Pinpoint the cell where the given text exists, returning its (X, Y) midpoint coordinate. 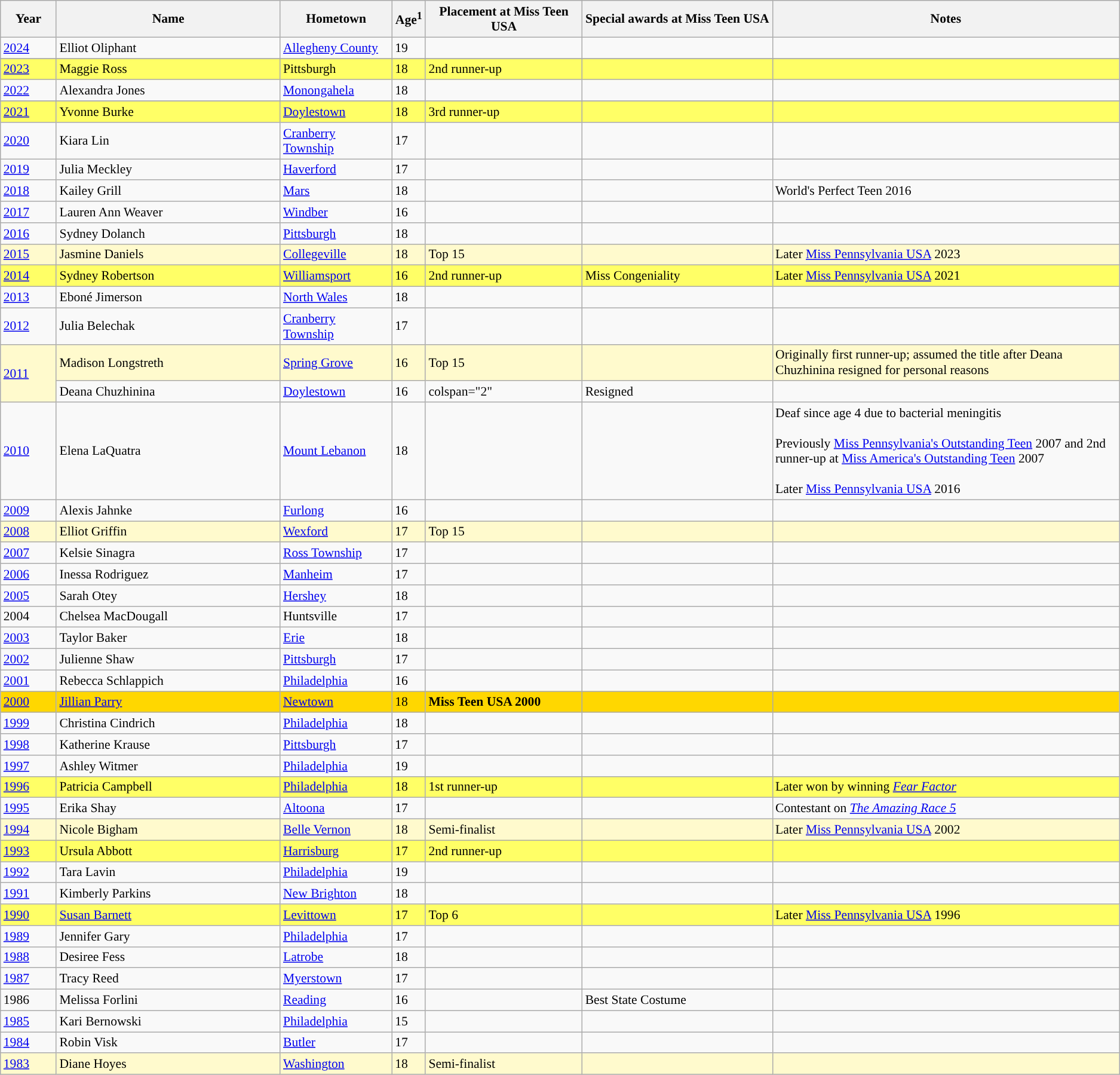
Miss Congeniality (677, 276)
Desiree Fess (168, 957)
Katherine Krause (168, 745)
1985 (29, 1021)
2002 (29, 660)
Year (29, 19)
Patricia Campbell (168, 787)
Levittown (336, 915)
1994 (29, 830)
2014 (29, 276)
2018 (29, 191)
Sydney Robertson (168, 276)
Erie (336, 638)
1984 (29, 1043)
Nicole Bigham (168, 830)
Julia Belechak (168, 326)
Ursula Abbott (168, 851)
Kelsie Sinagra (168, 553)
Allegheny County (336, 48)
2013 (29, 298)
2020 (29, 141)
Resigned (677, 392)
Special awards at Miss Teen USA (677, 19)
Kailey Grill (168, 191)
Later Miss Pennsylvania USA 2002 (946, 830)
Harrisburg (336, 851)
Age1 (409, 19)
1991 (29, 894)
2009 (29, 510)
Jasmine Daniels (168, 255)
Later Miss Pennsylvania USA 1996 (946, 915)
2003 (29, 638)
Spring Grove (336, 362)
Madison Longstreth (168, 362)
colspan="2" (504, 392)
Diane Hoyes (168, 1064)
1997 (29, 766)
1983 (29, 1064)
2019 (29, 170)
Lauren Ann Weaver (168, 212)
Wexford (336, 532)
Alexandra Jones (168, 91)
Kiara Lin (168, 141)
Later won by winning Fear Factor (946, 787)
Mount Lebanon (336, 451)
Washington (336, 1064)
1998 (29, 745)
2016 (29, 234)
2023 (29, 69)
Robin Visk (168, 1043)
Maggie Ross (168, 69)
Belle Vernon (336, 830)
Tara Lavin (168, 872)
Elliot Griffin (168, 532)
Ashley Witmer (168, 766)
1995 (29, 808)
Collegeville (336, 255)
Erika Shay (168, 808)
Miss Teen USA 2000 (504, 702)
1989 (29, 936)
World's Perfect Teen 2016 (946, 191)
Name (168, 19)
Butler (336, 1043)
Elliot Oliphant (168, 48)
Monongahela (336, 91)
2010 (29, 451)
2024 (29, 48)
New Brighton (336, 894)
2000 (29, 702)
Eboné Jimerson (168, 298)
Latrobe (336, 957)
2005 (29, 596)
Rebecca Schlappich (168, 681)
2001 (29, 681)
Sydney Dolanch (168, 234)
Furlong (336, 510)
Windber (336, 212)
Julienne Shaw (168, 660)
2021 (29, 112)
Hometown (336, 19)
Sarah Otey (168, 596)
Christina Cindrich (168, 724)
15 (409, 1021)
2015 (29, 255)
Originally first runner-up; assumed the title after Deana Chuzhinina resigned for personal reasons (946, 362)
1996 (29, 787)
Myerstown (336, 979)
2008 (29, 532)
1999 (29, 724)
2007 (29, 553)
Susan Barnett (168, 915)
Inessa Rodriguez (168, 574)
Newtown (336, 702)
Haverford (336, 170)
Elena LaQuatra (168, 451)
Placement at Miss Teen USA (504, 19)
Jennifer Gary (168, 936)
1st runner-up (504, 787)
2022 (29, 91)
North Wales (336, 298)
Mars (336, 191)
Contestant on The Amazing Race 5 (946, 808)
Notes (946, 19)
1988 (29, 957)
Huntsville (336, 617)
1986 (29, 1000)
Later Miss Pennsylvania USA 2021 (946, 276)
2017 (29, 212)
Chelsea MacDougall (168, 617)
Best State Costume (677, 1000)
2006 (29, 574)
Jillian Parry (168, 702)
Kari Bernowski (168, 1021)
Deana Chuzhinina (168, 392)
Melissa Forlini (168, 1000)
1990 (29, 915)
Williamsport (336, 276)
2012 (29, 326)
Reading (336, 1000)
1993 (29, 851)
Ross Township (336, 553)
Yvonne Burke (168, 112)
2004 (29, 617)
3rd runner-up (504, 112)
1987 (29, 979)
Manheim (336, 574)
Julia Meckley (168, 170)
Later Miss Pennsylvania USA 2023 (946, 255)
Kimberly Parkins (168, 894)
2011 (29, 373)
Alexis Jahnke (168, 510)
Top 6 (504, 915)
Taylor Baker (168, 638)
Hershey (336, 596)
Altoona (336, 808)
Tracy Reed (168, 979)
1992 (29, 872)
